Pinpoint the cell where the given text exists, returning its [x, y] midpoint coordinate. 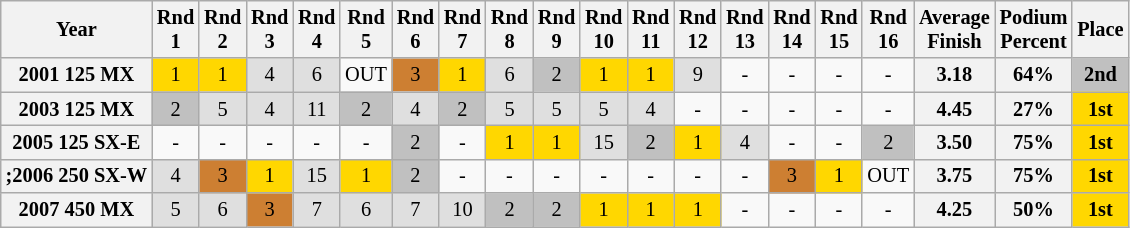
Rnd3 [270, 29]
Rnd15 [838, 29]
;2006 250 SX-W [76, 176]
AverageFinish [954, 29]
Rnd6 [416, 29]
Year [76, 29]
Rnd11 [650, 29]
4.45 [954, 109]
64% [1034, 75]
2nd [1100, 75]
Rnd7 [462, 29]
3.18 [954, 75]
Rnd4 [316, 29]
2001 125 MX [76, 75]
50% [1034, 210]
2007 450 MX [76, 210]
Rnd14 [792, 29]
2003 125 MX [76, 109]
Rnd5 [366, 29]
4.25 [954, 210]
2005 125 SX-E [76, 142]
Place [1100, 29]
PodiumPercent [1034, 29]
Rnd13 [744, 29]
27% [1034, 109]
9 [698, 75]
Rnd8 [510, 29]
10 [462, 210]
Rnd16 [888, 29]
Rnd1 [176, 29]
Rnd2 [222, 29]
3.75 [954, 176]
3.50 [954, 142]
Rnd12 [698, 29]
Rnd10 [604, 29]
11 [316, 109]
Rnd9 [556, 29]
